Extract the [X, Y] coordinate from the center of the cell holding the provided text.  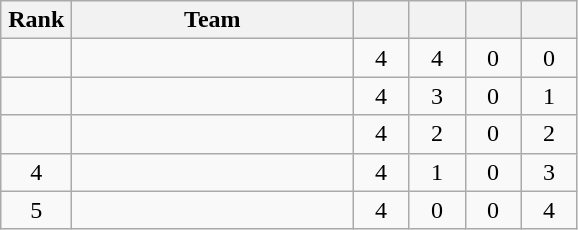
Team [212, 20]
5 [36, 210]
Rank [36, 20]
